From the cell containing the given text, extract its center point as (X, Y) coordinate. 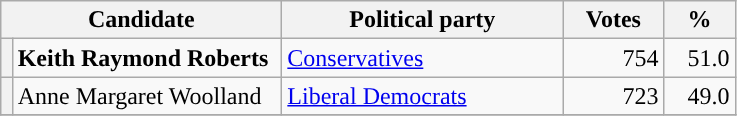
723 (614, 96)
Political party (422, 20)
51.0 (700, 58)
Keith Raymond Roberts (147, 58)
Conservatives (422, 58)
754 (614, 58)
Anne Margaret Woolland (147, 96)
Votes (614, 20)
49.0 (700, 96)
Liberal Democrats (422, 96)
% (700, 20)
Candidate (142, 20)
